Determine the (X, Y) coordinate at the center of the cell enclosing the given text.  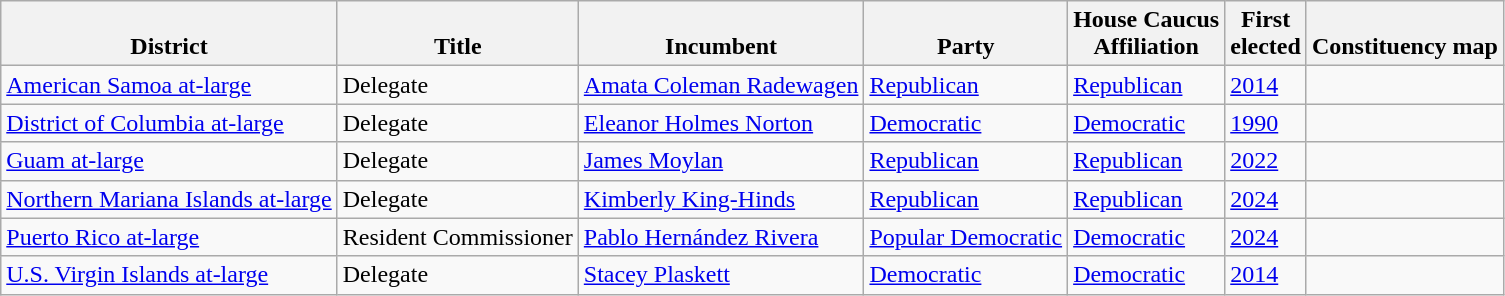
Resident Commissioner (458, 237)
1990 (1266, 123)
District (169, 34)
Amata Coleman Radewagen (721, 85)
Incumbent (721, 34)
Northern Mariana Islands at-large (169, 199)
Guam at-large (169, 161)
Stacey Plaskett (721, 275)
District of Columbia at-large (169, 123)
Party (966, 34)
American Samoa at-large (169, 85)
Eleanor Holmes Norton (721, 123)
Firstelected (1266, 34)
House CaucusAffiliation (1146, 34)
Title (458, 34)
James Moylan (721, 161)
2022 (1266, 161)
Puerto Rico at-large (169, 237)
Pablo Hernández Rivera (721, 237)
Constituency map (1404, 34)
Kimberly King-Hinds (721, 199)
U.S. Virgin Islands at-large (169, 275)
Popular Democratic (966, 237)
